Find where the given text appears and provide that cell's center as [X, Y] coordinate. 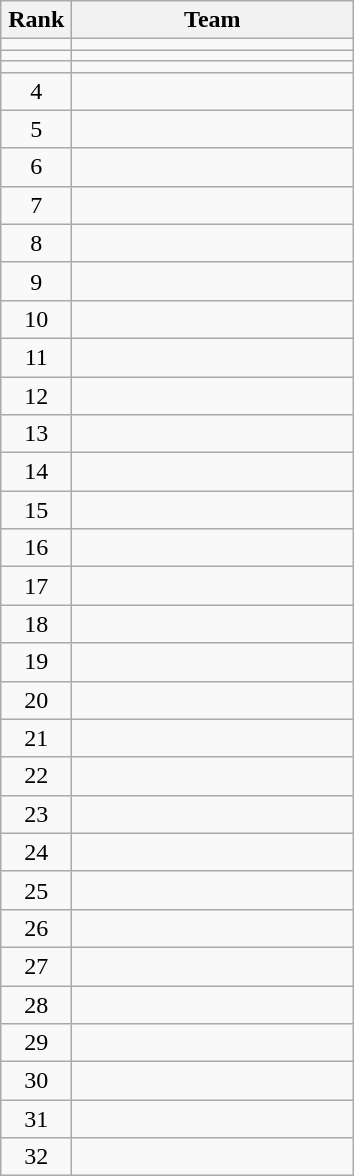
26 [36, 928]
30 [36, 1081]
19 [36, 662]
5 [36, 129]
15 [36, 510]
9 [36, 281]
25 [36, 890]
16 [36, 548]
32 [36, 1157]
22 [36, 776]
Team [212, 20]
14 [36, 472]
29 [36, 1043]
10 [36, 319]
27 [36, 966]
31 [36, 1119]
11 [36, 357]
Rank [36, 20]
18 [36, 624]
23 [36, 814]
17 [36, 586]
24 [36, 852]
12 [36, 395]
7 [36, 205]
6 [36, 167]
20 [36, 700]
21 [36, 738]
28 [36, 1005]
8 [36, 243]
4 [36, 91]
13 [36, 434]
